Scan for the cell matching the given text and deliver its (X, Y) coordinate at center. 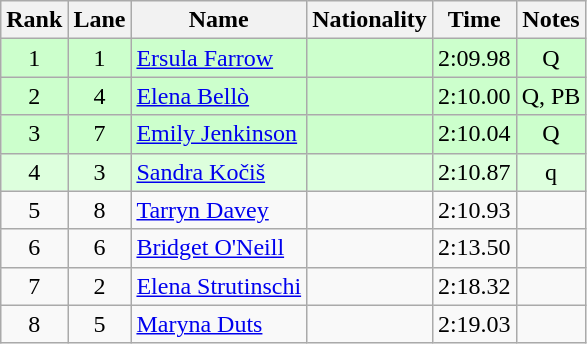
Lane (100, 20)
2:10.87 (474, 172)
Nationality (370, 20)
Bridget O'Neill (219, 248)
2:10.00 (474, 96)
Time (474, 20)
2:19.03 (474, 324)
Elena Bellò (219, 96)
q (551, 172)
Emily Jenkinson (219, 134)
Elena Strutinschi (219, 286)
Rank (34, 20)
Ersula Farrow (219, 58)
Name (219, 20)
2:13.50 (474, 248)
2:10.93 (474, 210)
Q, PB (551, 96)
2:09.98 (474, 58)
Tarryn Davey (219, 210)
Sandra Kočiš (219, 172)
2:10.04 (474, 134)
Maryna Duts (219, 324)
Notes (551, 20)
2:18.32 (474, 286)
